Return [X, Y] of the center of cell containing provided text 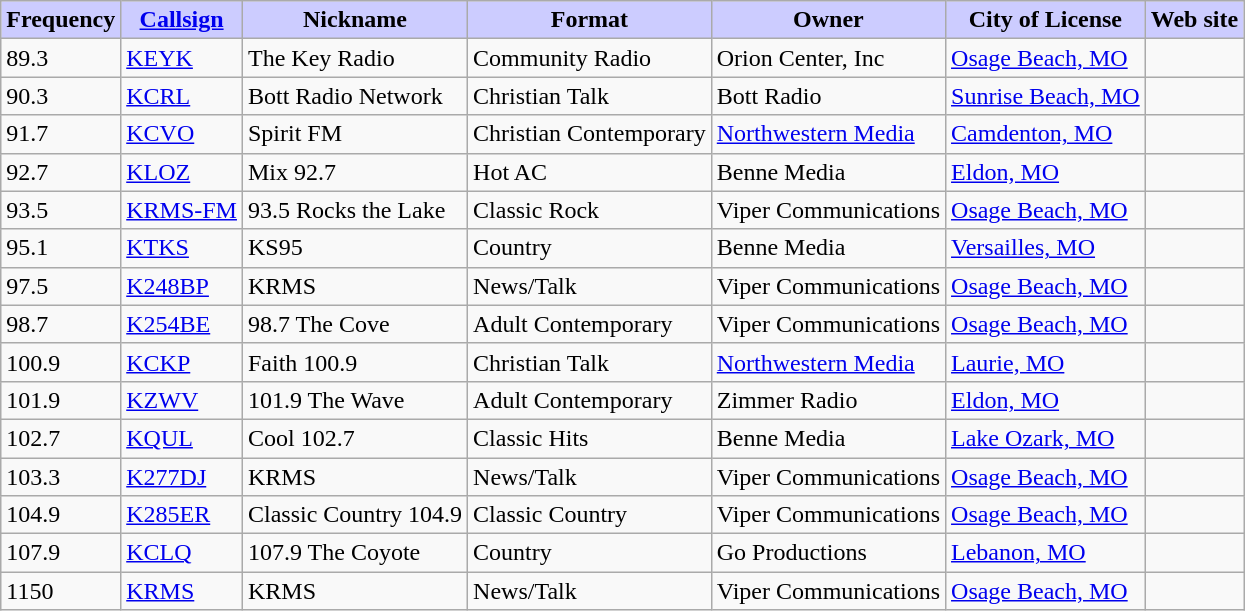
92.7 [61, 172]
101.9 [61, 400]
K277DJ [182, 477]
91.7 [61, 134]
107.9 [61, 553]
Lake Ozark, MO [1046, 438]
Zimmer Radio [828, 400]
KQUL [182, 438]
Spirit FM [354, 134]
City of License [1046, 20]
Community Radio [590, 58]
Format [590, 20]
Hot AC [590, 172]
Bott Radio [828, 96]
KRMS-FM [182, 210]
Web site [1194, 20]
Lebanon, MO [1046, 553]
97.5 [61, 286]
1150 [61, 591]
Callsign [182, 20]
Versailles, MO [1046, 248]
Faith 100.9 [354, 362]
KCVO [182, 134]
KZWV [182, 400]
KLOZ [182, 172]
104.9 [61, 515]
The Key Radio [354, 58]
100.9 [61, 362]
102.7 [61, 438]
101.9 The Wave [354, 400]
KEYK [182, 58]
Classic Country 104.9 [354, 515]
K285ER [182, 515]
103.3 [61, 477]
Camdenton, MO [1046, 134]
KTKS [182, 248]
93.5 [61, 210]
KCLQ [182, 553]
Orion Center, Inc [828, 58]
Christian Contemporary [590, 134]
Cool 102.7 [354, 438]
KCKP [182, 362]
95.1 [61, 248]
Bott Radio Network [354, 96]
Mix 92.7 [354, 172]
90.3 [61, 96]
Classic Country [590, 515]
Frequency [61, 20]
98.7 [61, 324]
107.9 The Coyote [354, 553]
Sunrise Beach, MO [1046, 96]
Go Productions [828, 553]
93.5 Rocks the Lake [354, 210]
Classic Rock [590, 210]
K254BE [182, 324]
KCRL [182, 96]
Owner [828, 20]
Nickname [354, 20]
K248BP [182, 286]
98.7 The Cove [354, 324]
KS95 [354, 248]
Laurie, MO [1046, 362]
Classic Hits [590, 438]
89.3 [61, 58]
